Provide the (x, y) coordinate of the cell's center where the given text is located.  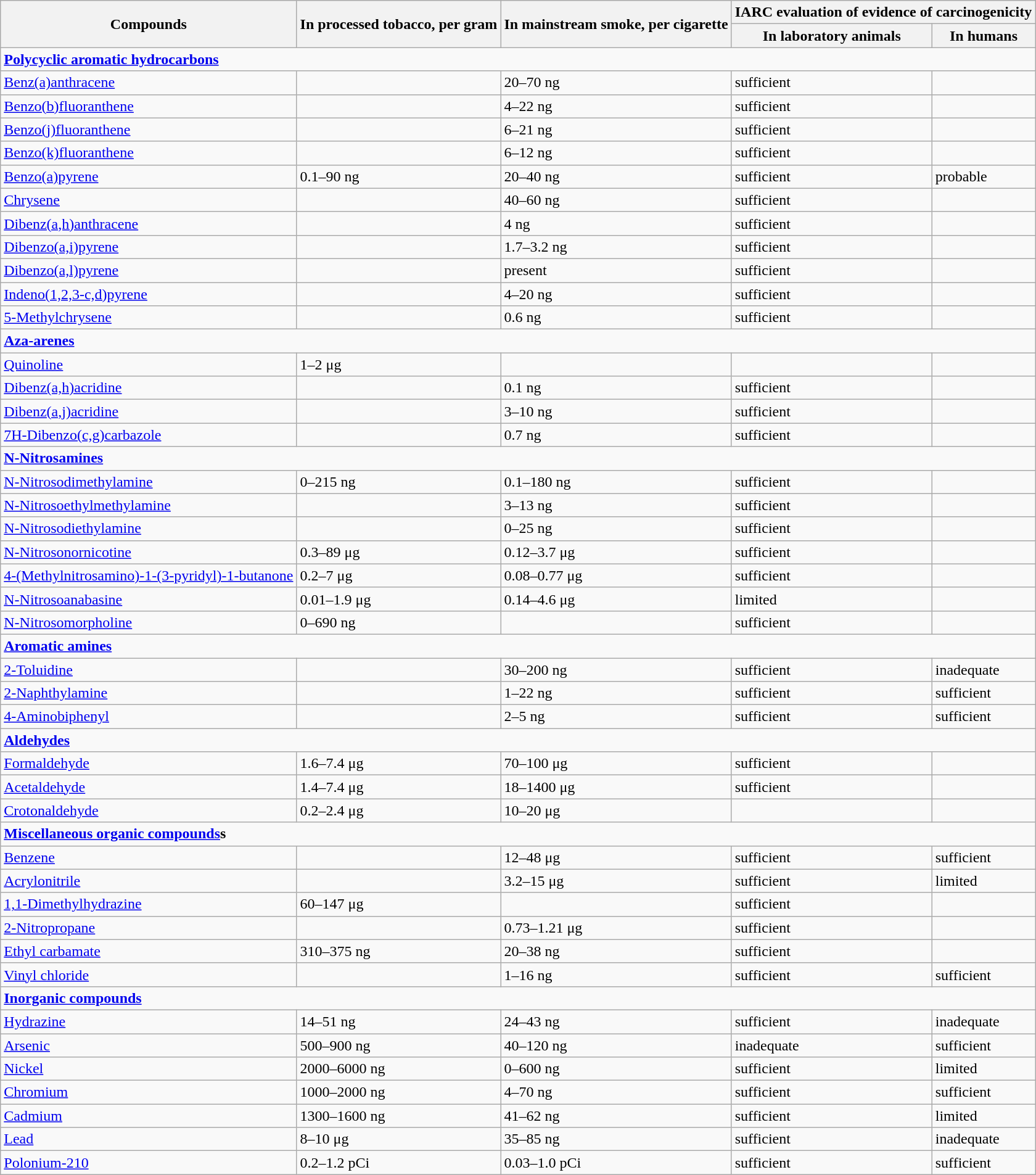
Compounds (149, 24)
4-Aminobiphenyl (149, 717)
present (616, 270)
Aldehydes (518, 740)
In laboratory animals (831, 36)
Dibenz(a,j)acridine (149, 411)
Lead (149, 1139)
8–10 μg (398, 1139)
Benz(a)anthracene (149, 83)
1.4–7.4 μg (398, 787)
3–10 ng (616, 411)
Ethyl carbamate (149, 951)
7H-Dibenzo(c,g)carbazole (149, 435)
Nickel (149, 1069)
310–375 ng (398, 951)
1–2 μg (398, 365)
Chromium (149, 1092)
1–16 ng (616, 975)
0.08–0.77 μg (616, 575)
Benzo(b)fluoranthene (149, 106)
1.6–7.4 μg (398, 764)
Dibenz(a,h)anthracene (149, 223)
Dibenzo(a,i)pyrene (149, 247)
0.03–1.0 pCi (616, 1163)
14–51 ng (398, 1021)
probable (984, 176)
N-Nitrosoethylmethylamine (149, 505)
Benzene (149, 857)
0.14–4.6 μg (616, 599)
N-Nitrosonornicotine (149, 552)
20–40 ng (616, 176)
Formaldehyde (149, 764)
Quinoline (149, 365)
Dibenzo(a,l)pyrene (149, 270)
In mainstream smoke, per cigarette (616, 24)
Polonium-210 (149, 1163)
0.1–90 ng (398, 176)
0.2–7 μg (398, 575)
Polycyclic aromatic hydrocarbons (518, 59)
4-(Methylnitrosamino)-1-(3-pyridyl)-1-butanone (149, 575)
500–900 ng (398, 1045)
Acrylonitrile (149, 881)
Benzo(j)fluoranthene (149, 130)
0.12–3.7 μg (616, 552)
0.6 ng (616, 318)
4–70 ng (616, 1092)
2-Naphthylamine (149, 693)
N-Nitrosoanabasine (149, 599)
0.1–180 ng (616, 482)
41–62 ng (616, 1116)
35–85 ng (616, 1139)
Benzo(a)pyrene (149, 176)
In humans (984, 36)
24–43 ng (616, 1021)
0.01–1.9 μg (398, 599)
5-Methylchrysene (149, 318)
4–20 ng (616, 294)
Miscellaneous organic compoundss (518, 834)
18–1400 μg (616, 787)
N-Nitrosodimethylamine (149, 482)
0–25 ng (616, 529)
10–20 μg (616, 810)
3.2–15 μg (616, 881)
12–48 μg (616, 857)
Aza-arenes (518, 341)
1300–1600 ng (398, 1116)
70–100 μg (616, 764)
0.73–1.21 μg (616, 928)
6–12 ng (616, 153)
2–5 ng (616, 717)
In processed tobacco, per gram (398, 24)
2-Toluidine (149, 669)
20–70 ng (616, 83)
3–13 ng (616, 505)
0.3–89 μg (398, 552)
4 ng (616, 223)
2000–6000 ng (398, 1069)
Inorganic compounds (518, 998)
0.2–1.2 pCi (398, 1163)
Chrysene (149, 200)
2-Nitropropane (149, 928)
N-Nitrosomorpholine (149, 622)
Aromatic amines (518, 646)
Indeno(1,2,3-c,d)pyrene (149, 294)
40–120 ng (616, 1045)
1.7–3.2 ng (616, 247)
0.1 ng (616, 388)
0–215 ng (398, 482)
IARC evaluation of evidence of carcinogenicity (883, 12)
1–22 ng (616, 693)
Benzo(k)fluoranthene (149, 153)
40–60 ng (616, 200)
N-Nitrosamines (518, 458)
20–38 ng (616, 951)
60–147 μg (398, 904)
Arsenic (149, 1045)
4–22 ng (616, 106)
6–21 ng (616, 130)
Vinyl chloride (149, 975)
0–690 ng (398, 622)
0–600 ng (616, 1069)
0.7 ng (616, 435)
30–200 ng (616, 669)
Acetaldehyde (149, 787)
1000–2000 ng (398, 1092)
Hydrazine (149, 1021)
Crotonaldehyde (149, 810)
Dibenz(a,h)acridine (149, 388)
1,1-Dimethylhydrazine (149, 904)
Cadmium (149, 1116)
N-Nitrosodiethylamine (149, 529)
0.2–2.4 μg (398, 810)
